Return the (X, Y) coordinate for the center point of the cell that contains the specified text.  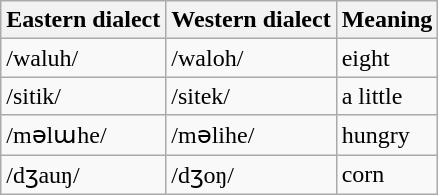
/sitik/ (84, 96)
corn (387, 174)
/məlɯhe/ (84, 135)
/waluh/ (84, 58)
/məlihe/ (251, 135)
hungry (387, 135)
/dʒauŋ/ (84, 174)
/waloh/ (251, 58)
eight (387, 58)
Western dialect (251, 20)
Eastern dialect (84, 20)
/dʒoŋ/ (251, 174)
Meaning (387, 20)
/sitek/ (251, 96)
a little (387, 96)
